Determine the (x, y) coordinate at the center of the cell enclosing the given text.  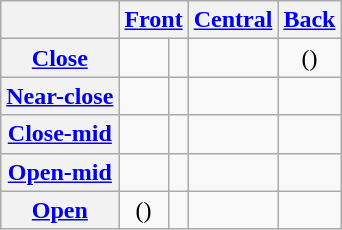
Close-mid (60, 134)
Central (233, 20)
Open (60, 210)
Near-close (60, 96)
Back (310, 20)
Close (60, 58)
Open-mid (60, 172)
Front (154, 20)
